Find where the given text appears and provide that cell's center as (x, y) coordinate. 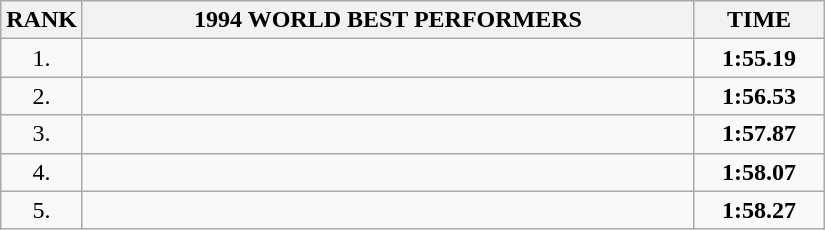
3. (42, 134)
1994 WORLD BEST PERFORMERS (388, 20)
RANK (42, 20)
2. (42, 96)
1:58.07 (760, 172)
1. (42, 58)
1:55.19 (760, 58)
5. (42, 210)
1:58.27 (760, 210)
1:56.53 (760, 96)
4. (42, 172)
1:57.87 (760, 134)
TIME (760, 20)
